From the cell containing the given text, extract its center point as [x, y] coordinate. 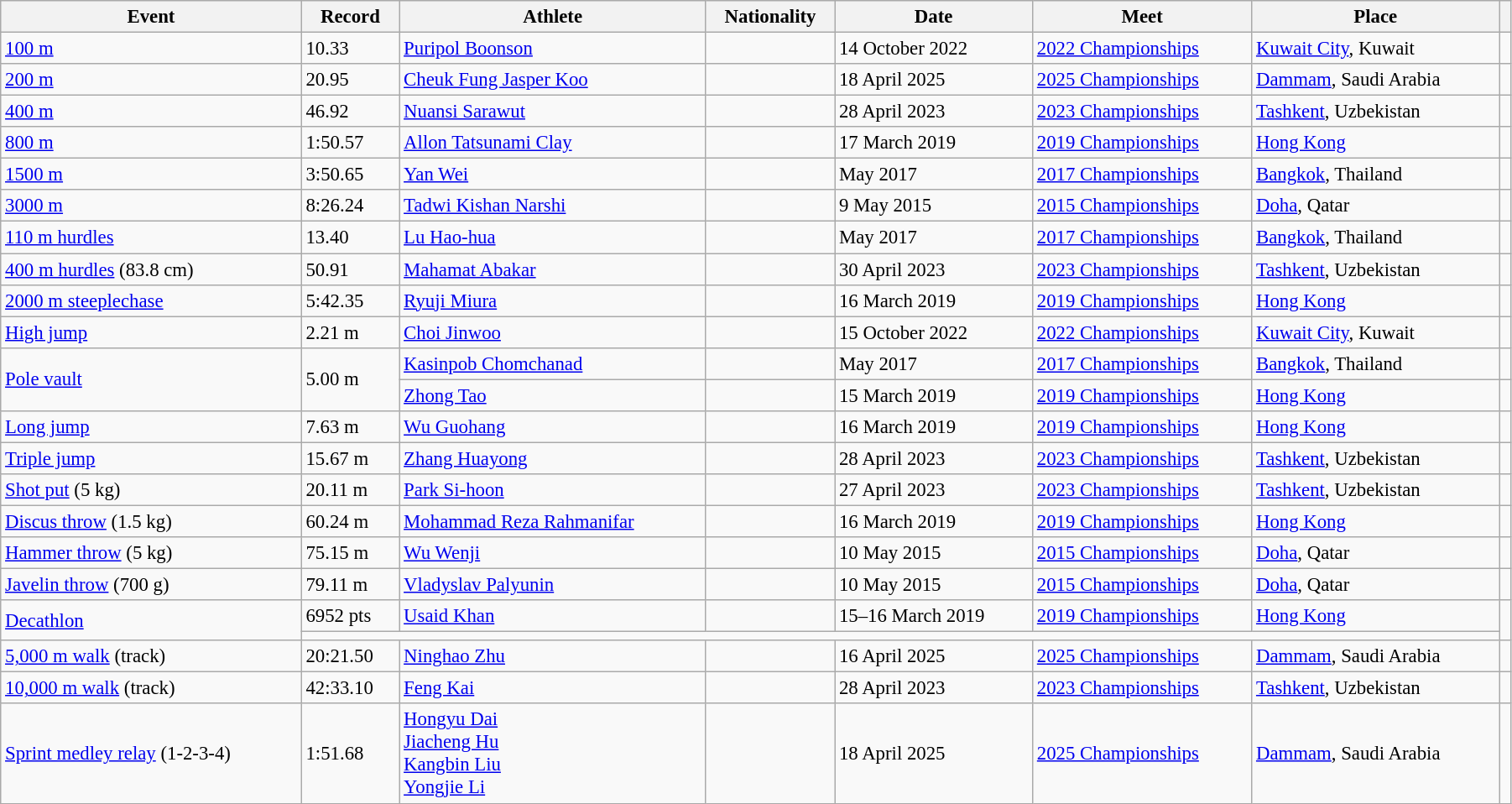
30 April 2023 [934, 269]
Usaid Khan [553, 616]
Mahamat Abakar [553, 269]
Sprint medley relay (1-2-3-4) [151, 754]
400 m [151, 112]
1:50.57 [351, 143]
Lu Hao-hua [553, 238]
Ninghao Zhu [553, 656]
Cheuk Fung Jasper Koo [553, 80]
17 March 2019 [934, 143]
Vladyslav Palyunin [553, 585]
10,000 m walk (track) [151, 688]
100 m [151, 49]
Feng Kai [553, 688]
Shot put (5 kg) [151, 490]
20:21.50 [351, 656]
Decathlon [151, 620]
Date [934, 17]
15.67 m [351, 458]
9 May 2015 [934, 206]
60.24 m [351, 521]
46.92 [351, 112]
6952 pts [351, 616]
Mohammad Reza Rahmanifar [553, 521]
Long jump [151, 427]
Ryuji Miura [553, 300]
16 April 2025 [934, 656]
Choi Jinwoo [553, 332]
3000 m [151, 206]
Wu Guohang [553, 427]
14 October 2022 [934, 49]
20.11 m [351, 490]
Javelin throw (700 g) [151, 585]
Tadwi Kishan Narshi [553, 206]
Park Si-hoon [553, 490]
15–16 March 2019 [934, 616]
Yan Wei [553, 175]
Wu Wenji [553, 553]
Pole vault [151, 379]
Puripol Boonson [553, 49]
Nationality [770, 17]
Zhong Tao [553, 395]
7.63 m [351, 427]
200 m [151, 80]
110 m hurdles [151, 238]
Event [151, 17]
8:26.24 [351, 206]
42:33.10 [351, 688]
79.11 m [351, 585]
1500 m [151, 175]
13.40 [351, 238]
800 m [151, 143]
Kasinpob Chomchanad [553, 363]
Athlete [553, 17]
Hongyu DaiJiacheng HuKangbin LiuYongjie Li [553, 754]
Allon Tatsunami Clay [553, 143]
5:42.35 [351, 300]
Nuansi Sarawut [553, 112]
3:50.65 [351, 175]
Triple jump [151, 458]
Hammer throw (5 kg) [151, 553]
75.15 m [351, 553]
Meet [1143, 17]
10.33 [351, 49]
Zhang Huayong [553, 458]
20.95 [351, 80]
5.00 m [351, 379]
15 October 2022 [934, 332]
27 April 2023 [934, 490]
5,000 m walk (track) [151, 656]
Place [1376, 17]
2.21 m [351, 332]
50.91 [351, 269]
Record [351, 17]
2000 m steeplechase [151, 300]
High jump [151, 332]
Discus throw (1.5 kg) [151, 521]
400 m hurdles (83.8 cm) [151, 269]
1:51.68 [351, 754]
15 March 2019 [934, 395]
